Detect which cell encompasses the target text, then output its [x, y] center coordinate. 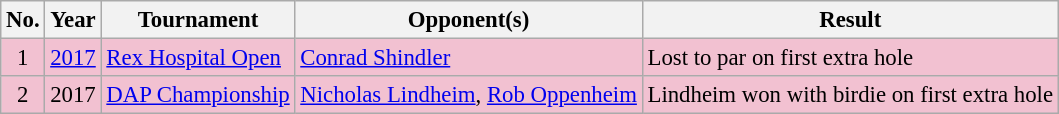
Result [850, 20]
Lost to par on first extra hole [850, 58]
DAP Championship [198, 95]
Opponent(s) [468, 20]
Lindheim won with birdie on first extra hole [850, 95]
2 [23, 95]
Year [73, 20]
Tournament [198, 20]
No. [23, 20]
Conrad Shindler [468, 58]
Rex Hospital Open [198, 58]
Nicholas Lindheim, Rob Oppenheim [468, 95]
1 [23, 58]
